Return (X, Y) of the center of cell containing provided text 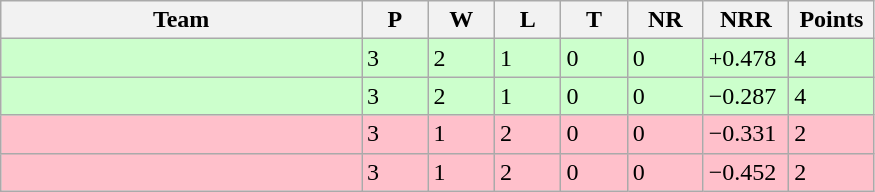
−0.452 (746, 172)
L (527, 20)
NR (665, 20)
P (395, 20)
Points (832, 20)
−0.331 (746, 134)
+0.478 (746, 58)
T (594, 20)
W (461, 20)
−0.287 (746, 96)
NRR (746, 20)
Team (182, 20)
